Find where the given text appears and provide that cell's center as (x, y) coordinate. 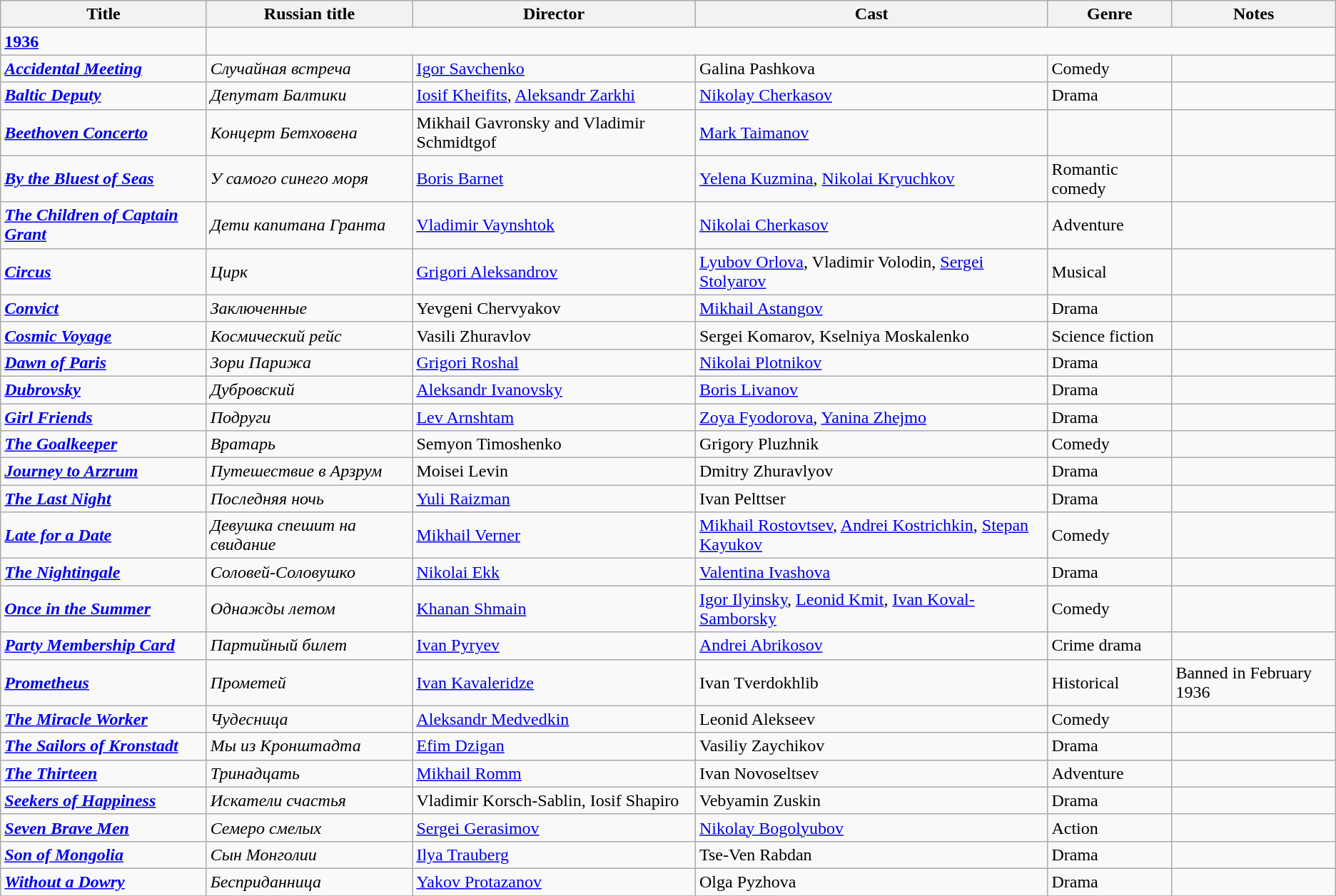
Тринадцать (310, 773)
Зори Парижа (310, 362)
Sergei Komarov, Kselniya Moskalenko (871, 335)
Lev Arnshtam (554, 417)
Boris Livanov (871, 390)
Yelena Kuzmina, Nikolai Kryuchkov (871, 178)
Vladimir Vaynshtok (554, 225)
Ivan Pelttser (871, 499)
Vasiliy Zaychikov (871, 746)
Партийный билет (310, 646)
Дубровский (310, 390)
Grigori Aleksandrov (554, 271)
Iosif Kheifits, Aleksandr Zarkhi (554, 96)
Сын Монголии (310, 855)
Cosmic Voyage (103, 335)
Последняя ночь (310, 499)
Ivan Kavaleridze (554, 682)
Action (1110, 828)
Космический рейс (310, 335)
Искатели счастья (310, 800)
Genre (1110, 14)
Banned in February 1936 (1253, 682)
Aleksandr Medvedkin (554, 719)
Yevgeni Chervyakov (554, 308)
Boris Barnet (554, 178)
The Nightingale (103, 572)
Прометей (310, 682)
Vladimir Korsch-Sablin, Iosif Shapiro (554, 800)
Дети капитана Гранта (310, 225)
Мы из Кронштадта (310, 746)
Депутат Балтики (310, 96)
Mark Taimanov (871, 133)
Lyubov Orlova, Vladimir Volodin, Sergei Stolyarov (871, 271)
Подруги (310, 417)
Historical (1110, 682)
Igor Savchenko (554, 68)
Journey to Arzrum (103, 472)
Party Membership Card (103, 646)
Circus (103, 271)
Чудесница (310, 719)
Vasili Zhuravlov (554, 335)
Tse-Ven Rabdan (871, 855)
Notes (1253, 14)
The Children of Captain Grant (103, 225)
Cast (871, 14)
The Miracle Worker (103, 719)
Director (554, 14)
Концерт Бетховена (310, 133)
Семеро смелых (310, 828)
Ivan Pyryev (554, 646)
У самого синего моря (310, 178)
Путешествие в Арзрум (310, 472)
Цирк (310, 271)
Mikhail Gavronsky and Vladimir Schmidtgof (554, 133)
Galina Pashkova (871, 68)
Вратарь (310, 444)
Однажды летом (310, 609)
Nikolay Cherkasov (871, 96)
Dawn of Paris (103, 362)
Igor Ilyinsky, Leonid Kmit, Ivan Koval-Samborsky (871, 609)
Son of Mongolia (103, 855)
Девушка спешит на свидание (310, 535)
The Last Night (103, 499)
Ilya Trauberg (554, 855)
Mikhail Romm (554, 773)
Mikhail Verner (554, 535)
Yuli Raizman (554, 499)
Aleksandr Ivanovsky (554, 390)
By the Bluest of Seas (103, 178)
Бесприданница (310, 882)
Andrei Abrikosov (871, 646)
Convict (103, 308)
The Thirteen (103, 773)
Valentina Ivashova (871, 572)
Nikolay Bogolyubov (871, 828)
Olga Pyzhova (871, 882)
Accidental Meeting (103, 68)
Grigori Roshal (554, 362)
Musical (1110, 271)
Beethoven Concerto (103, 133)
Romantic comedy (1110, 178)
Late for a Date (103, 535)
1936 (103, 41)
Russian title (310, 14)
Yakov Protazanov (554, 882)
Crime drama (1110, 646)
Seekers of Happiness (103, 800)
Leonid Alekseev (871, 719)
Mikhail Rostovtsev, Andrei Kostrichkin, Stepan Kayukov (871, 535)
Girl Friends (103, 417)
Nikolai Ekk (554, 572)
Semyon Timoshenko (554, 444)
Seven Brave Men (103, 828)
Ivan Tverdokhlib (871, 682)
Sergei Gerasimov (554, 828)
Dubrovsky (103, 390)
Khanan Shmain (554, 609)
Заключенные (310, 308)
The Goalkeeper (103, 444)
Vebyamin Zuskin (871, 800)
Grigory Pluzhnik (871, 444)
Moisei Levin (554, 472)
Ivan Novoseltsev (871, 773)
Zoya Fyodorova, Yanina Zhejmo (871, 417)
Dmitry Zhuravlyov (871, 472)
Nikolai Plotnikov (871, 362)
Efim Dzigan (554, 746)
Nikolai Cherkasov (871, 225)
Title (103, 14)
Baltic Deputy (103, 96)
Prometheus (103, 682)
Соловей-Соловушко (310, 572)
Without a Dowry (103, 882)
The Sailors of Kronstadt (103, 746)
Mikhail Astangov (871, 308)
Science fiction (1110, 335)
Once in the Summer (103, 609)
Случайная встреча (310, 68)
